Scan for the cell matching the given text and deliver its (x, y) coordinate at center. 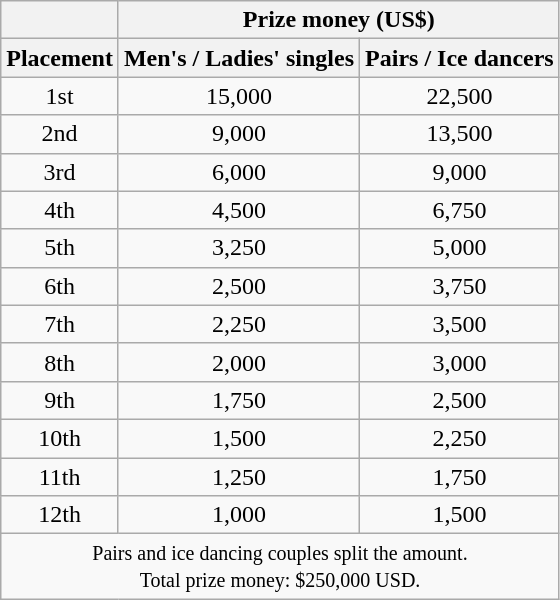
4,500 (238, 210)
3rd (60, 172)
Pairs / Ice dancers (460, 58)
Men's / Ladies' singles (238, 58)
6,750 (460, 210)
1,000 (238, 515)
2nd (60, 134)
6,000 (238, 172)
22,500 (460, 96)
3,500 (460, 324)
6th (60, 286)
12th (60, 515)
8th (60, 362)
Placement (60, 58)
13,500 (460, 134)
Pairs and ice dancing couples split the amount. Total prize money: $250,000 USD. (280, 566)
3,750 (460, 286)
1st (60, 96)
3,000 (460, 362)
5th (60, 248)
2,000 (238, 362)
10th (60, 438)
Prize money (US$) (338, 20)
7th (60, 324)
4th (60, 210)
5,000 (460, 248)
3,250 (238, 248)
9th (60, 400)
15,000 (238, 96)
1,250 (238, 477)
11th (60, 477)
